Determine the [X, Y] coordinate at the center of the cell enclosing the given text.  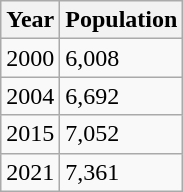
7,052 [122, 134]
2004 [30, 96]
2015 [30, 134]
7,361 [122, 172]
6,008 [122, 58]
2000 [30, 58]
Population [122, 20]
6,692 [122, 96]
2021 [30, 172]
Year [30, 20]
